Locate the cell with the specified text and output its [x, y] center coordinate. 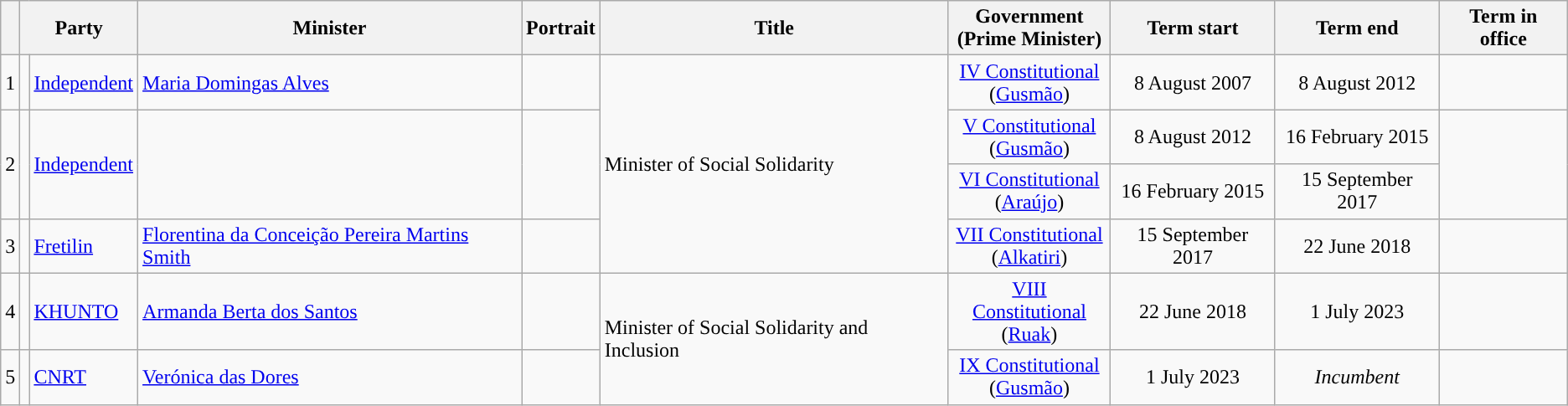
Party [79, 28]
1 [10, 82]
Government(Prime Minister) [1029, 28]
Maria Domingas Alves [330, 82]
5 [10, 377]
3 [10, 246]
Minister [330, 28]
Term start [1193, 28]
Armanda Berta dos Santos [330, 311]
IV Constitutional(Gusmão) [1029, 82]
CNRT [84, 377]
Fretilin [84, 246]
IX Constitutional(Gusmão) [1029, 377]
4 [10, 311]
VIII Constitutional(Ruak) [1029, 311]
V Constitutional(Gusmão) [1029, 137]
8 August 2007 [1193, 82]
Title [774, 28]
Portrait [561, 28]
Term in office [1503, 28]
Florentina da Conceição Pereira Martins Smith [330, 246]
VI Constitutional(Araújo) [1029, 191]
2 [10, 164]
Minister of Social Solidarity and Inclusion [774, 338]
Incumbent [1357, 377]
VII Constitutional(Alkatiri) [1029, 246]
KHUNTO [84, 311]
Verónica das Dores [330, 377]
Minister of Social Solidarity [774, 164]
Term end [1357, 28]
